Return the [x, y] coordinate for the center point of the cell that contains the specified text.  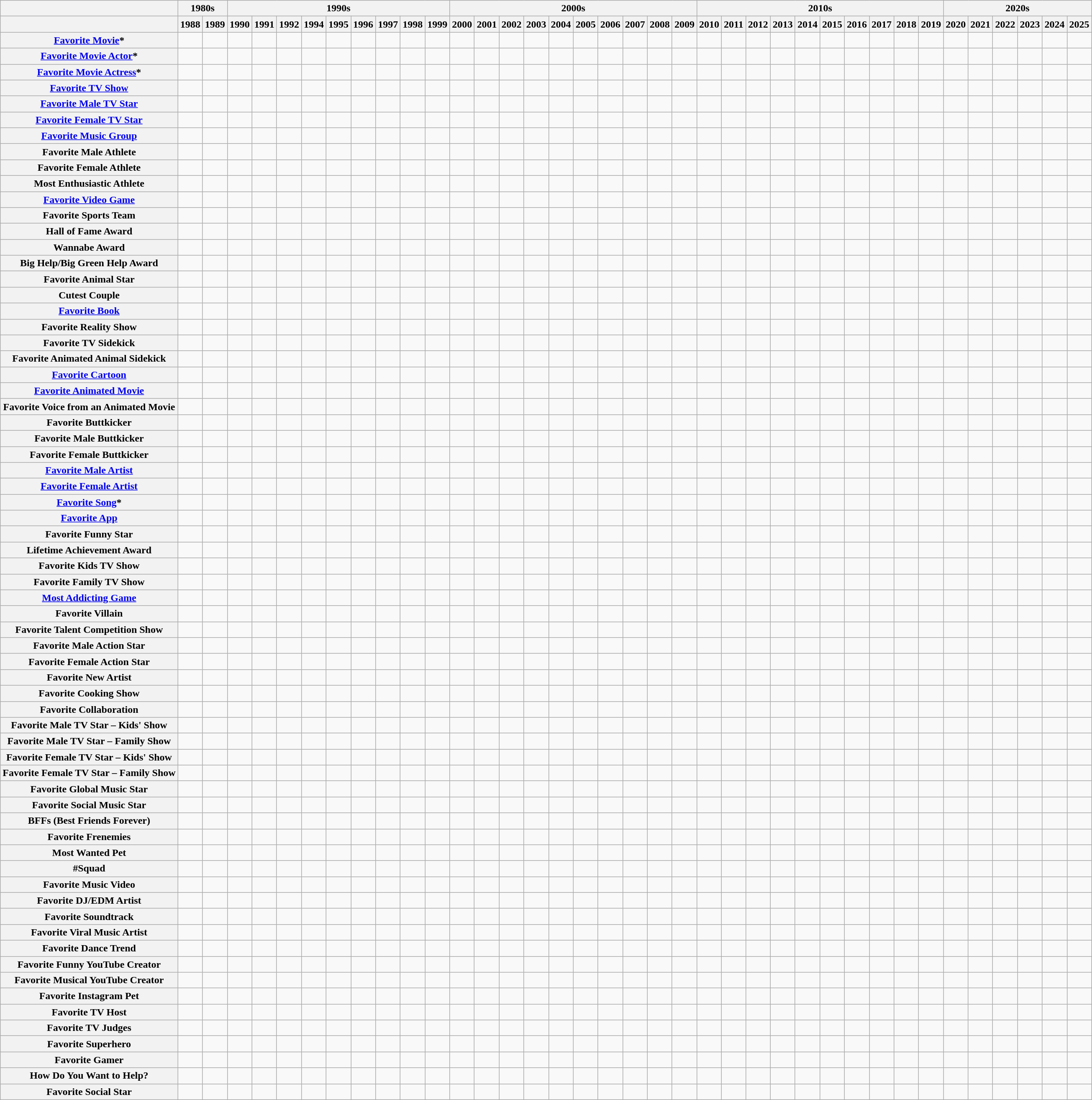
Big Help/Big Green Help Award [89, 263]
Favorite Funny YouTube Creator [89, 964]
Favorite Soundtrack [89, 916]
1980s [203, 8]
Favorite Female TV Star – Family Show [89, 773]
Wannabe Award [89, 247]
1998 [413, 24]
2010s [820, 8]
Favorite Male TV Star – Family Show [89, 741]
Favorite Animated Movie [89, 391]
Most Enthusiastic Athlete [89, 183]
Favorite Animated Animal Sidekick [89, 359]
2013 [782, 24]
Favorite Sports Team [89, 216]
Favorite Gamer [89, 1060]
Hall of Fame Award [89, 231]
2006 [610, 24]
Favorite Buttkicker [89, 422]
Favorite Male Artist [89, 470]
Favorite Male Action Star [89, 645]
Favorite Reality Show [89, 327]
2025 [1079, 24]
2002 [511, 24]
Favorite Viral Music Artist [89, 932]
Favorite TV Host [89, 1012]
1990s [338, 8]
Favorite Male TV Star [89, 104]
2000s [573, 8]
2015 [832, 24]
2020 [956, 24]
2009 [684, 24]
2014 [807, 24]
2001 [487, 24]
Cutest Couple [89, 295]
Favorite Family TV Show [89, 582]
Favorite Male Buttkicker [89, 438]
Favorite Global Music Star [89, 789]
Favorite Movie Actress* [89, 72]
2024 [1054, 24]
2016 [857, 24]
2023 [1030, 24]
Favorite Talent Competition Show [89, 630]
Favorite Movie* [89, 40]
Favorite Female Artist [89, 486]
Most Wanted Pet [89, 853]
2007 [635, 24]
Favorite Cooking Show [89, 693]
Favorite Female Buttkicker [89, 454]
Favorite Video Game [89, 200]
1996 [363, 24]
Favorite Social Star [89, 1092]
Favorite Music Group [89, 136]
Favorite Female TV Star [89, 120]
How Do You Want to Help? [89, 1076]
Favorite Female Athlete [89, 167]
2017 [882, 24]
#Squad [89, 869]
Favorite TV Sidekick [89, 343]
BFFs (Best Friends Forever) [89, 821]
2004 [561, 24]
Favorite Instagram Pet [89, 996]
Favorite Villain [89, 614]
2020s [1018, 8]
Favorite Frenemies [89, 837]
Favorite Dance Trend [89, 948]
2018 [906, 24]
Favorite Musical YouTube Creator [89, 980]
Favorite Music Video [89, 884]
1995 [338, 24]
Favorite Voice from an Animated Movie [89, 406]
2011 [733, 24]
2003 [536, 24]
Favorite Song* [89, 502]
Favorite Collaboration [89, 709]
Favorite Book [89, 311]
1999 [438, 24]
1992 [289, 24]
Favorite TV Judges [89, 1028]
1988 [190, 24]
Favorite Male Athlete [89, 152]
2019 [931, 24]
Favorite Male TV Star – Kids' Show [89, 725]
2005 [586, 24]
Favorite DJ/EDM Artist [89, 900]
2022 [1005, 24]
2021 [981, 24]
Favorite App [89, 518]
2010 [709, 24]
Favorite New Artist [89, 677]
2000 [462, 24]
1990 [239, 24]
2008 [659, 24]
1994 [314, 24]
Favorite Animal Star [89, 279]
Most Addicting Game [89, 598]
Favorite TV Show [89, 88]
1989 [215, 24]
2012 [758, 24]
Favorite Social Music Star [89, 805]
Favorite Superhero [89, 1044]
1991 [264, 24]
Lifetime Achievement Award [89, 550]
1997 [388, 24]
Favorite Funny Star [89, 534]
Favorite Female TV Star – Kids' Show [89, 757]
Favorite Female Action Star [89, 661]
Favorite Cartoon [89, 375]
Favorite Movie Actor* [89, 56]
Favorite Kids TV Show [89, 566]
